Pinpoint the cell where the given text exists, returning its (x, y) midpoint coordinate. 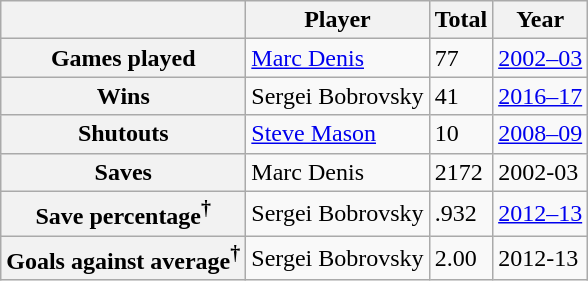
Wins (124, 96)
Total (461, 20)
Save percentage† (124, 214)
2002-03 (540, 172)
.932 (461, 214)
2008–09 (540, 134)
77 (461, 58)
Saves (124, 172)
2012–13 (540, 214)
2002–03 (540, 58)
41 (461, 96)
2012-13 (540, 258)
Player (338, 20)
2016–17 (540, 96)
10 (461, 134)
Year (540, 20)
2.00 (461, 258)
Games played (124, 58)
Shutouts (124, 134)
2172 (461, 172)
Goals against average† (124, 258)
Steve Mason (338, 134)
